Return the (x, y) coordinate for the center point of the cell that contains the specified text.  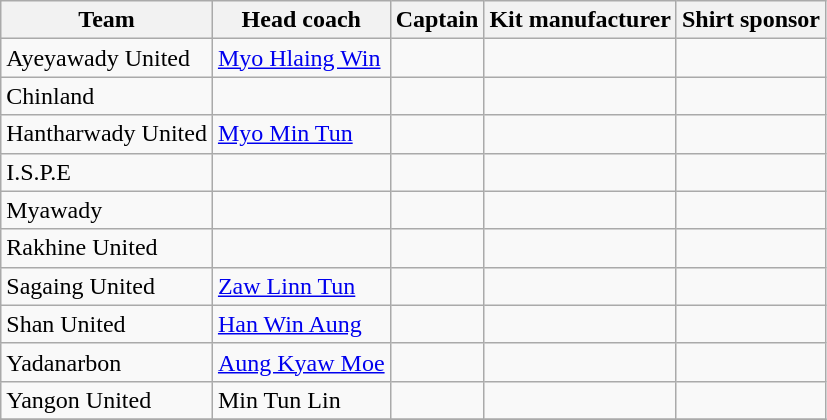
Myo Hlaing Win (301, 58)
Shan United (107, 324)
Yadanarbon (107, 362)
Han Win Aung (301, 324)
Yangon United (107, 400)
Myo Min Tun (301, 134)
Myawady (107, 210)
Ayeyawady United (107, 58)
I.S.P.E (107, 172)
Rakhine United (107, 248)
Chinland (107, 96)
Shirt sponsor (750, 20)
Head coach (301, 20)
Sagaing United (107, 286)
Zaw Linn Tun (301, 286)
Aung Kyaw Moe (301, 362)
Team (107, 20)
Captain (437, 20)
Kit manufacturer (580, 20)
Min Tun Lin (301, 400)
Hantharwady United (107, 134)
